Provide the [x, y] coordinate of the cell's center where the given text is located.  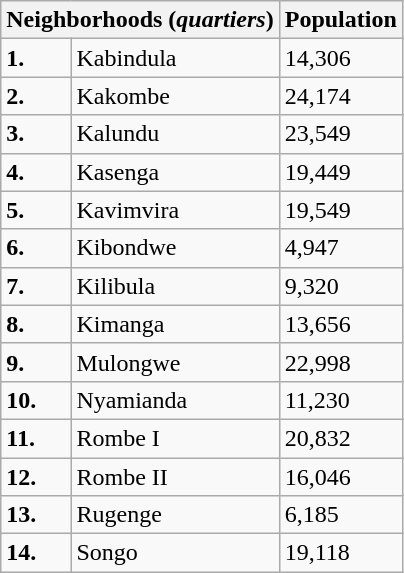
1. [36, 58]
Kilibula [175, 286]
14,306 [340, 58]
6,185 [340, 515]
11. [36, 438]
9. [36, 362]
Rugenge [175, 515]
14. [36, 553]
Kalundu [175, 134]
11,230 [340, 400]
24,174 [340, 96]
Kimanga [175, 324]
8. [36, 324]
2. [36, 96]
13,656 [340, 324]
Rombe I [175, 438]
4. [36, 172]
9,320 [340, 286]
Kabindula [175, 58]
Neighborhoods (quartiers) [140, 20]
Kakombe [175, 96]
19,118 [340, 553]
22,998 [340, 362]
16,046 [340, 477]
12. [36, 477]
6. [36, 248]
Kavimvira [175, 210]
7. [36, 286]
19,549 [340, 210]
4,947 [340, 248]
Songo [175, 553]
Rombe II [175, 477]
3. [36, 134]
Nyamianda [175, 400]
Kibondwe [175, 248]
Kasenga [175, 172]
5. [36, 210]
23,549 [340, 134]
19,449 [340, 172]
Population [340, 20]
20,832 [340, 438]
Mulongwe [175, 362]
13. [36, 515]
10. [36, 400]
